Scan for the cell matching the given text and deliver its [x, y] coordinate at center. 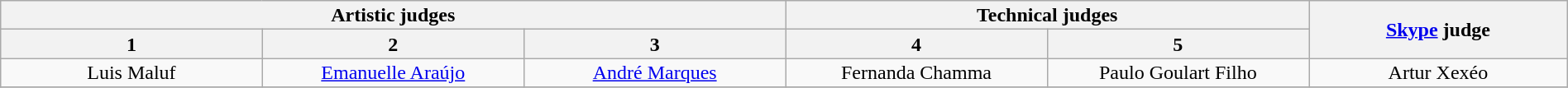
Emanuelle Araújo [393, 72]
Luis Maluf [131, 72]
Skype judge [1439, 30]
André Marques [654, 72]
Artistic judges [394, 15]
1 [131, 44]
5 [1178, 44]
2 [393, 44]
Paulo Goulart Filho [1178, 72]
Technical judges [1047, 15]
3 [654, 44]
Fernanda Chamma [916, 72]
Artur Xexéo [1439, 72]
4 [916, 44]
